Find where the given text appears and provide that cell's center as [x, y] coordinate. 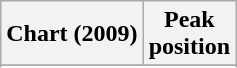
Chart (2009) [72, 34]
Peakposition [189, 34]
